Pinpoint the cell where the given text exists, returning its [x, y] midpoint coordinate. 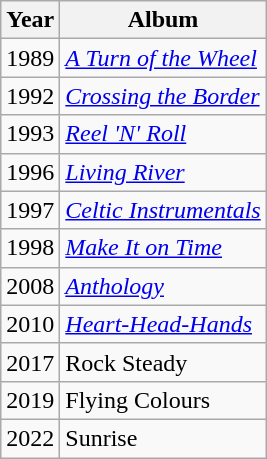
2010 [30, 324]
2019 [30, 400]
2022 [30, 438]
Flying Colours [163, 400]
Anthology [163, 286]
Rock Steady [163, 362]
Sunrise [163, 438]
A Turn of the Wheel [163, 58]
1993 [30, 134]
1998 [30, 248]
Crossing the Border [163, 96]
Album [163, 20]
Celtic Instrumentals [163, 210]
Living River [163, 172]
1992 [30, 96]
2008 [30, 286]
Make It on Time [163, 248]
1996 [30, 172]
2017 [30, 362]
Year [30, 20]
1989 [30, 58]
Heart-Head-Hands [163, 324]
1997 [30, 210]
Reel 'N' Roll [163, 134]
